Determine the [X, Y] coordinate at the center of the cell enclosing the given text.  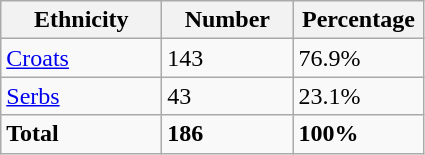
143 [228, 58]
186 [228, 134]
43 [228, 96]
Total [82, 134]
Ethnicity [82, 20]
23.1% [358, 96]
Serbs [82, 96]
Croats [82, 58]
Percentage [358, 20]
100% [358, 134]
Number [228, 20]
76.9% [358, 58]
